Output the (x, y) coordinate of the center of the cell containing the given text.  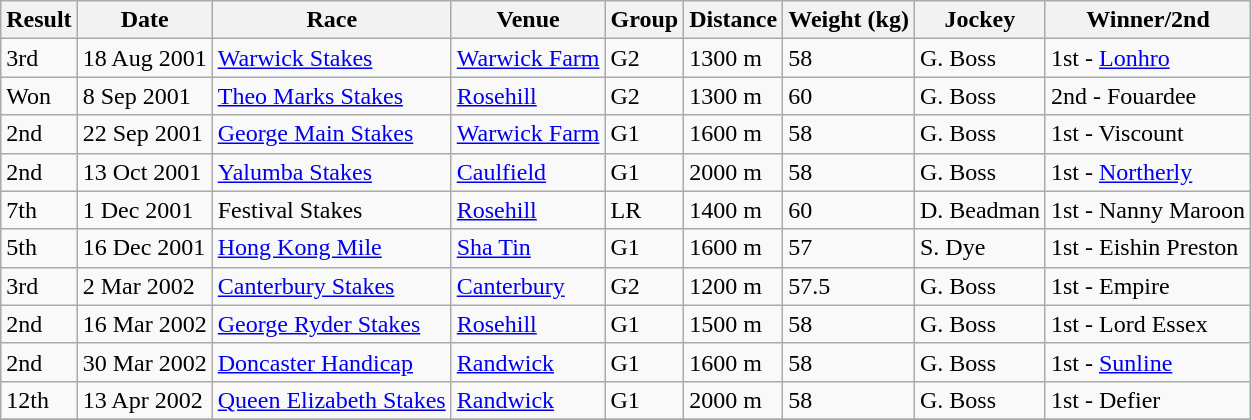
13 Oct 2001 (144, 172)
Result (39, 20)
Festival Stakes (332, 210)
Yalumba Stakes (332, 172)
7th (39, 210)
Warwick Stakes (332, 58)
1st - Eishin Preston (1148, 248)
LR (644, 210)
Winner/2nd (1148, 20)
18 Aug 2001 (144, 58)
1st - Lord Essex (1148, 324)
1st - Defier (1148, 400)
Venue (528, 20)
George Ryder Stakes (332, 324)
1st - Northerly (1148, 172)
D. Beadman (980, 210)
16 Mar 2002 (144, 324)
Hong Kong Mile (332, 248)
Race (332, 20)
1st - Viscount (1148, 134)
Weight (kg) (849, 20)
Doncaster Handicap (332, 362)
22 Sep 2001 (144, 134)
1200 m (734, 286)
Canterbury (528, 286)
2 Mar 2002 (144, 286)
1400 m (734, 210)
57 (849, 248)
Date (144, 20)
1st - Nanny Maroon (1148, 210)
S. Dye (980, 248)
Jockey (980, 20)
Distance (734, 20)
George Main Stakes (332, 134)
Won (39, 96)
Canterbury Stakes (332, 286)
57.5 (849, 286)
Group (644, 20)
1st - Lonhro (1148, 58)
1st - Empire (1148, 286)
Sha Tin (528, 248)
1st - Sunline (1148, 362)
30 Mar 2002 (144, 362)
1500 m (734, 324)
2nd - Fouardee (1148, 96)
1 Dec 2001 (144, 210)
13 Apr 2002 (144, 400)
8 Sep 2001 (144, 96)
5th (39, 248)
16 Dec 2001 (144, 248)
Caulfield (528, 172)
Queen Elizabeth Stakes (332, 400)
Theo Marks Stakes (332, 96)
12th (39, 400)
